Search for the cell housing the specified text and yield its [X, Y] center coordinate. 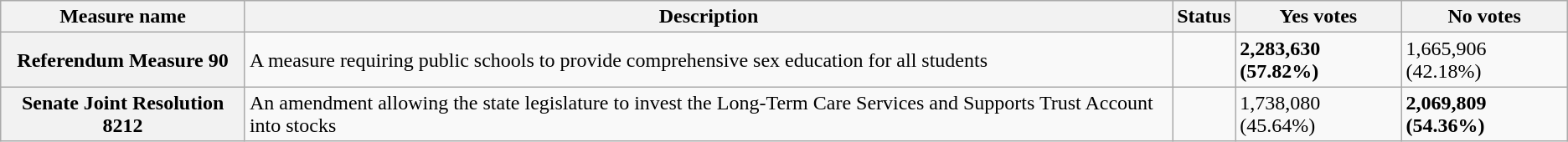
2,069,809 (54.36%) [1484, 114]
An amendment allowing the state legislature to invest the Long-Term Care Services and Supports Trust Account into stocks [709, 114]
A measure requiring public schools to provide comprehensive sex education for all students [709, 60]
1,665,906 (42.18%) [1484, 60]
No votes [1484, 17]
Referendum Measure 90 [123, 60]
Description [709, 17]
Senate Joint Resolution 8212 [123, 114]
Status [1204, 17]
1,738,080 (45.64%) [1318, 114]
Yes votes [1318, 17]
2,283,630 (57.82%) [1318, 60]
Measure name [123, 17]
